Output the [X, Y] coordinate of the center of the cell containing the given text.  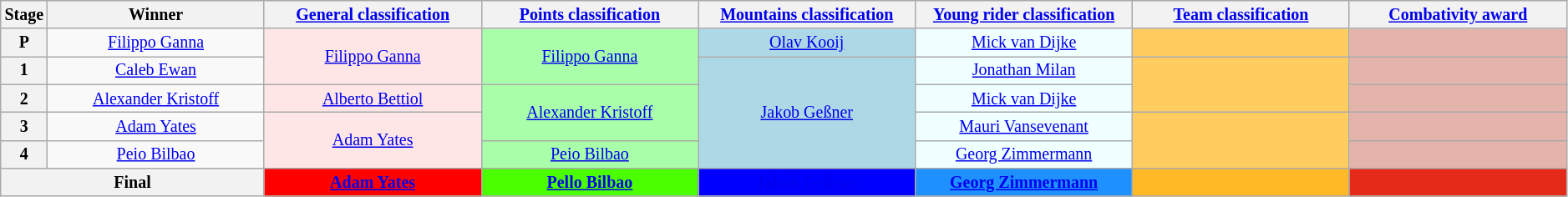
General classification [373, 15]
Mauri Vansevenant [1024, 127]
Jonathan Milan [1024, 70]
P [24, 43]
Caleb Ewan [155, 70]
Pello Bilbao [590, 182]
Winner [155, 15]
Points classification [590, 15]
Team classification [1241, 15]
Olav Kooij [807, 43]
2 [24, 98]
Young rider classification [1024, 15]
Final [132, 182]
Combativity award [1458, 15]
4 [24, 154]
3 [24, 127]
Stage [24, 15]
1 [24, 70]
Alberto Bettiol [373, 98]
Mountains classification [807, 15]
